Extract the [X, Y] coordinate from the center of the cell holding the provided text.  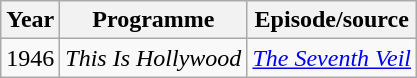
Episode/source [332, 20]
This Is Hollywood [154, 58]
1946 [30, 58]
Year [30, 20]
Programme [154, 20]
The Seventh Veil [332, 58]
